Extract the (X, Y) coordinate from the center of the cell holding the provided text.  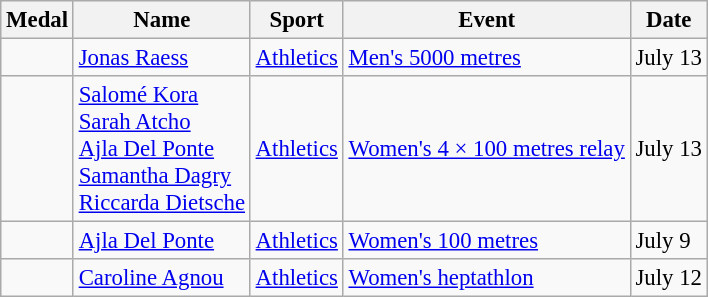
Men's 5000 metres (486, 58)
Sport (296, 20)
Jonas Raess (162, 58)
Women's heptathlon (486, 278)
Women's 100 metres (486, 241)
Name (162, 20)
Salomé KoraSarah AtchoAjla Del PonteSamantha DagryRiccarda Dietsche (162, 149)
Caroline Agnou (162, 278)
Date (668, 20)
July 12 (668, 278)
July 9 (668, 241)
Women's 4 × 100 metres relay (486, 149)
Event (486, 20)
Ajla Del Ponte (162, 241)
Medal (38, 20)
